Identify which cell holds the provided text, then report its [x, y] central coordinate. 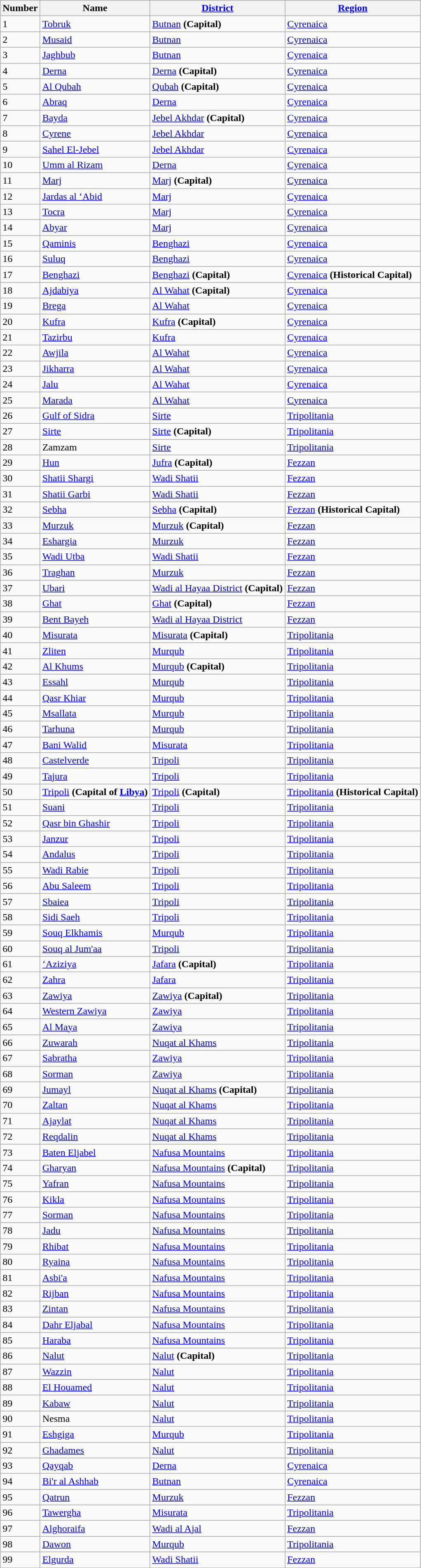
21 [20, 337]
Andalus [95, 854]
Zaltan [95, 1105]
Essahl [95, 682]
Qubah (Capital) [218, 86]
Sabratha [95, 1058]
Baten Eljabel [95, 1152]
Region [353, 8]
Ryaina [95, 1262]
Zliten [95, 651]
Jafara (Capital) [218, 964]
Sirte (Capital) [218, 431]
85 [20, 1340]
32 [20, 510]
75 [20, 1183]
34 [20, 541]
86 [20, 1356]
Hun [95, 463]
42 [20, 666]
92 [20, 1450]
Nuqat al Khams (Capital) [218, 1090]
Jumayl [95, 1090]
Ajdabiya [95, 290]
57 [20, 901]
81 [20, 1278]
Marj (Capital) [218, 180]
62 [20, 980]
Zahra [95, 980]
Tobruk [95, 24]
72 [20, 1136]
82 [20, 1293]
31 [20, 494]
13 [20, 212]
Zawiya (Capital) [218, 996]
Al Wahat (Capital) [218, 290]
Haraba [95, 1340]
Cyrene [95, 133]
Tripoli (Capital of Libya) [95, 792]
Nafusa Mountains (Capital) [218, 1168]
4 [20, 71]
Abu Saleem [95, 886]
Ghadames [95, 1450]
18 [20, 290]
Qayqab [95, 1466]
25 [20, 400]
Yafran [95, 1183]
Kikla [95, 1199]
Awjila [95, 353]
Bent Bayeh [95, 619]
Wadi al Ajal [218, 1528]
74 [20, 1168]
94 [20, 1482]
10 [20, 165]
Qasr bin Ghashir [95, 823]
Tajura [95, 776]
27 [20, 431]
65 [20, 1027]
Wadi al Hayaa District (Capital) [218, 588]
35 [20, 557]
54 [20, 854]
17 [20, 275]
Al Khums [95, 666]
Alghoraifa [95, 1528]
89 [20, 1403]
Abyar [95, 228]
Tazirbu [95, 337]
Name [95, 8]
Bani Walid [95, 745]
22 [20, 353]
Al Qubah [95, 86]
33 [20, 525]
66 [20, 1043]
Sebha (Capital) [218, 510]
30 [20, 478]
71 [20, 1121]
Misurata (Capital) [218, 635]
Tocra [95, 212]
Eshargia [95, 541]
Tarhuna [95, 729]
Jufra (Capital) [218, 463]
Wadi al Hayaa District [218, 619]
84 [20, 1325]
Jebel Akhdar (Capital) [218, 118]
Sbaiea [95, 901]
53 [20, 839]
83 [20, 1309]
20 [20, 322]
Musaid [95, 40]
Zamzam [95, 447]
11 [20, 180]
90 [20, 1419]
Rhibat [95, 1246]
47 [20, 745]
14 [20, 228]
40 [20, 635]
Traghan [95, 572]
98 [20, 1544]
Wadi Utba [95, 557]
Al Maya [95, 1027]
38 [20, 604]
Marada [95, 400]
Gharyan [95, 1168]
Western Zawiya [95, 1011]
68 [20, 1074]
28 [20, 447]
Souq Elkhamis [95, 933]
Elgurda [95, 1560]
44 [20, 698]
Number [20, 8]
6 [20, 102]
80 [20, 1262]
Bi'r al Ashhab [95, 1482]
Zuwarah [95, 1043]
Jalu [95, 384]
Jafara [218, 980]
Zintan [95, 1309]
Tawergha [95, 1513]
60 [20, 948]
48 [20, 761]
55 [20, 870]
12 [20, 196]
Tripoli (Capital) [218, 792]
95 [20, 1497]
88 [20, 1387]
Nesma [95, 1419]
Derna (Capital) [218, 71]
7 [20, 118]
41 [20, 651]
Qasr Khiar [95, 698]
58 [20, 917]
59 [20, 933]
64 [20, 1011]
Murqub (Capital) [218, 666]
El Houamed [95, 1387]
Jikharra [95, 369]
26 [20, 415]
61 [20, 964]
9 [20, 149]
Benghazi (Capital) [218, 275]
24 [20, 384]
Abraq [95, 102]
Msallata [95, 714]
8 [20, 133]
99 [20, 1560]
Castelverde [95, 761]
Brega [95, 306]
67 [20, 1058]
Ghat (Capital) [218, 604]
45 [20, 714]
Asbi'a [95, 1278]
Fezzan (Historical Capital) [353, 510]
39 [20, 619]
97 [20, 1528]
Dawon [95, 1544]
Qatrun [95, 1497]
Eshgiga [95, 1434]
49 [20, 776]
Souq al Jum'aa [95, 948]
Dahr Eljabal [95, 1325]
43 [20, 682]
69 [20, 1090]
Tripolitania (Historical Capital) [353, 792]
Sahel El-Jebel [95, 149]
76 [20, 1199]
Qaminis [95, 243]
52 [20, 823]
Reqdalin [95, 1136]
Ubari [95, 588]
Cyrenaica (Historical Capital) [353, 275]
Kabaw [95, 1403]
23 [20, 369]
Sidi Saeh [95, 917]
Ghat [95, 604]
1 [20, 24]
‘Aziziya [95, 964]
5 [20, 86]
District [218, 8]
78 [20, 1231]
91 [20, 1434]
Murzuk (Capital) [218, 525]
96 [20, 1513]
77 [20, 1215]
15 [20, 243]
36 [20, 572]
Jadu [95, 1231]
Wadi Rabie [95, 870]
Jaghbub [95, 55]
87 [20, 1372]
Suani [95, 807]
2 [20, 40]
16 [20, 259]
Bayda [95, 118]
37 [20, 588]
Jardas al ‘Abid [95, 196]
56 [20, 886]
Janzur [95, 839]
Wazzin [95, 1372]
50 [20, 792]
19 [20, 306]
3 [20, 55]
70 [20, 1105]
73 [20, 1152]
29 [20, 463]
Nalut (Capital) [218, 1356]
Ajaylat [95, 1121]
Shatii Garbi [95, 494]
Kufra (Capital) [218, 322]
Suluq [95, 259]
Rijban [95, 1293]
46 [20, 729]
79 [20, 1246]
Sebha [95, 510]
Butnan (Capital) [218, 24]
Umm al Rizam [95, 165]
93 [20, 1466]
Gulf of Sidra [95, 415]
Shatii Shargi [95, 478]
63 [20, 996]
51 [20, 807]
